Extract the (x, y) coordinate from the center of the cell holding the provided text.  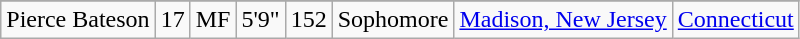
Madison, New Jersey (563, 20)
Connecticut (736, 20)
17 (172, 20)
5'9" (260, 20)
Sophomore (393, 20)
152 (308, 20)
Pierce Bateson (78, 20)
MF (213, 20)
